Output the (x, y) coordinate of the center of the cell containing the given text.  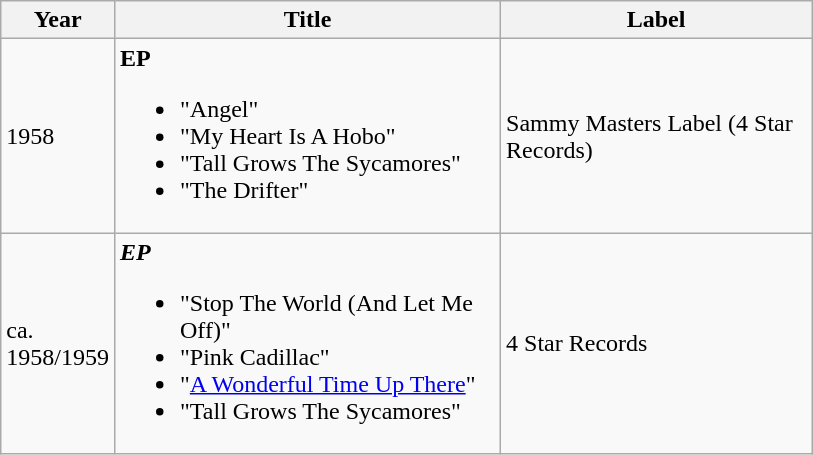
EP"Stop The World (And Let Me Off)""Pink Cadillac""A Wonderful Time Up There""Tall Grows The Sycamores" (307, 344)
Title (307, 20)
1958 (58, 136)
4 Star Records (656, 344)
ca. 1958/1959 (58, 344)
EP"Angel""My Heart Is A Hobo""Tall Grows The Sycamores""The Drifter" (307, 136)
Sammy Masters Label (4 Star Records) (656, 136)
Label (656, 20)
Year (58, 20)
